Extract the [X, Y] coordinate from the center of the cell holding the provided text.  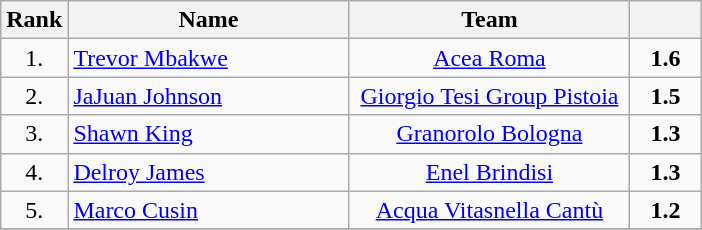
2. [34, 96]
5. [34, 210]
Marco Cusin [208, 210]
1. [34, 58]
Enel Brindisi [490, 172]
3. [34, 134]
1.5 [666, 96]
Trevor Mbakwe [208, 58]
Delroy James [208, 172]
Rank [34, 20]
JaJuan Johnson [208, 96]
Giorgio Tesi Group Pistoia [490, 96]
Shawn King [208, 134]
1.6 [666, 58]
1.2 [666, 210]
Name [208, 20]
Granorolo Bologna [490, 134]
Acqua Vitasnella Cantù [490, 210]
Acea Roma [490, 58]
4. [34, 172]
Team [490, 20]
